Pinpoint the cell where the given text exists, returning its (x, y) midpoint coordinate. 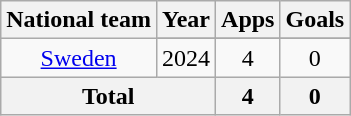
Sweden (79, 58)
2024 (186, 58)
Apps (248, 20)
Year (186, 20)
Goals (315, 20)
Total (108, 96)
National team (79, 20)
